Output the [x, y] coordinate of the center of the cell containing the given text.  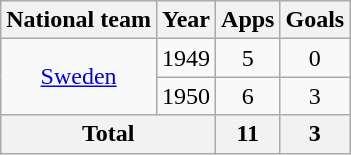
0 [315, 58]
Year [186, 20]
11 [248, 134]
National team [79, 20]
Goals [315, 20]
6 [248, 96]
5 [248, 58]
Sweden [79, 77]
1949 [186, 58]
1950 [186, 96]
Total [108, 134]
Apps [248, 20]
